Identify which cell holds the provided text, then report its [X, Y] central coordinate. 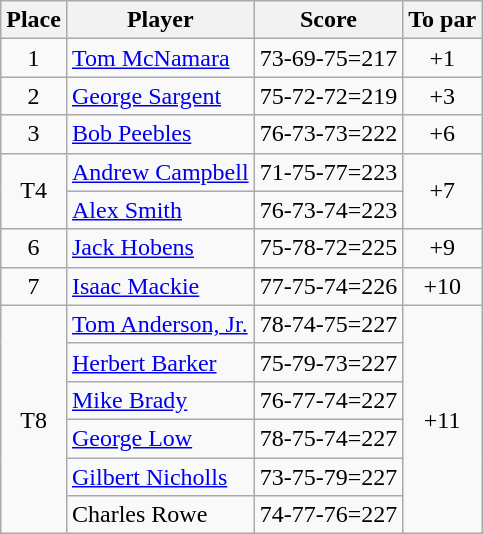
74-77-76=227 [328, 515]
77-75-74=226 [328, 286]
Herbert Barker [160, 362]
+9 [442, 248]
Isaac Mackie [160, 286]
Bob Peebles [160, 134]
78-74-75=227 [328, 324]
Jack Hobens [160, 248]
Andrew Campbell [160, 172]
1 [34, 58]
73-69-75=217 [328, 58]
3 [34, 134]
+6 [442, 134]
+10 [442, 286]
75-72-72=219 [328, 96]
+7 [442, 191]
6 [34, 248]
Gilbert Nicholls [160, 477]
+1 [442, 58]
7 [34, 286]
To par [442, 20]
Place [34, 20]
Charles Rowe [160, 515]
76-73-74=223 [328, 210]
+3 [442, 96]
Tom McNamara [160, 58]
Mike Brady [160, 400]
Tom Anderson, Jr. [160, 324]
Player [160, 20]
76-73-73=222 [328, 134]
T8 [34, 419]
2 [34, 96]
75-78-72=225 [328, 248]
78-75-74=227 [328, 438]
+11 [442, 419]
71-75-77=223 [328, 172]
Score [328, 20]
George Low [160, 438]
T4 [34, 191]
Alex Smith [160, 210]
76-77-74=227 [328, 400]
George Sargent [160, 96]
73-75-79=227 [328, 477]
75-79-73=227 [328, 362]
